Locate the cell with the specified text and output its [X, Y] center coordinate. 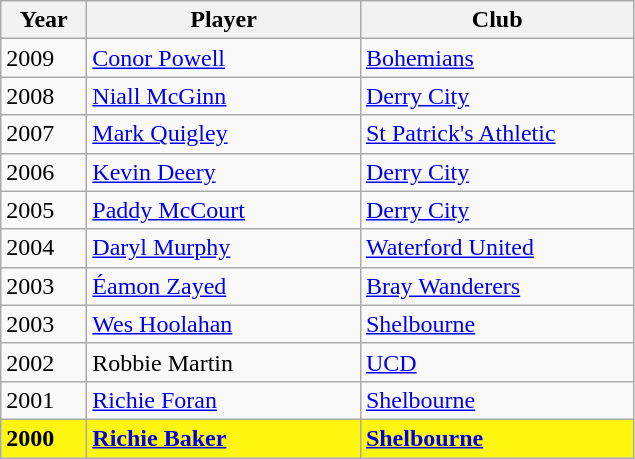
Éamon Zayed [224, 286]
2001 [44, 400]
2005 [44, 210]
2008 [44, 96]
Niall McGinn [224, 96]
Bohemians [497, 58]
2004 [44, 248]
Robbie Martin [224, 362]
2007 [44, 134]
Mark Quigley [224, 134]
Paddy McCourt [224, 210]
St Patrick's Athletic [497, 134]
2000 [44, 438]
Year [44, 20]
UCD [497, 362]
Player [224, 20]
Bray Wanderers [497, 286]
2002 [44, 362]
Conor Powell [224, 58]
Club [497, 20]
Kevin Deery [224, 172]
Daryl Murphy [224, 248]
Wes Hoolahan [224, 324]
2009 [44, 58]
Richie Foran [224, 400]
Richie Baker [224, 438]
Waterford United [497, 248]
2006 [44, 172]
